Capture the cell that displays the provided text and extract its (X, Y) central coordinate. 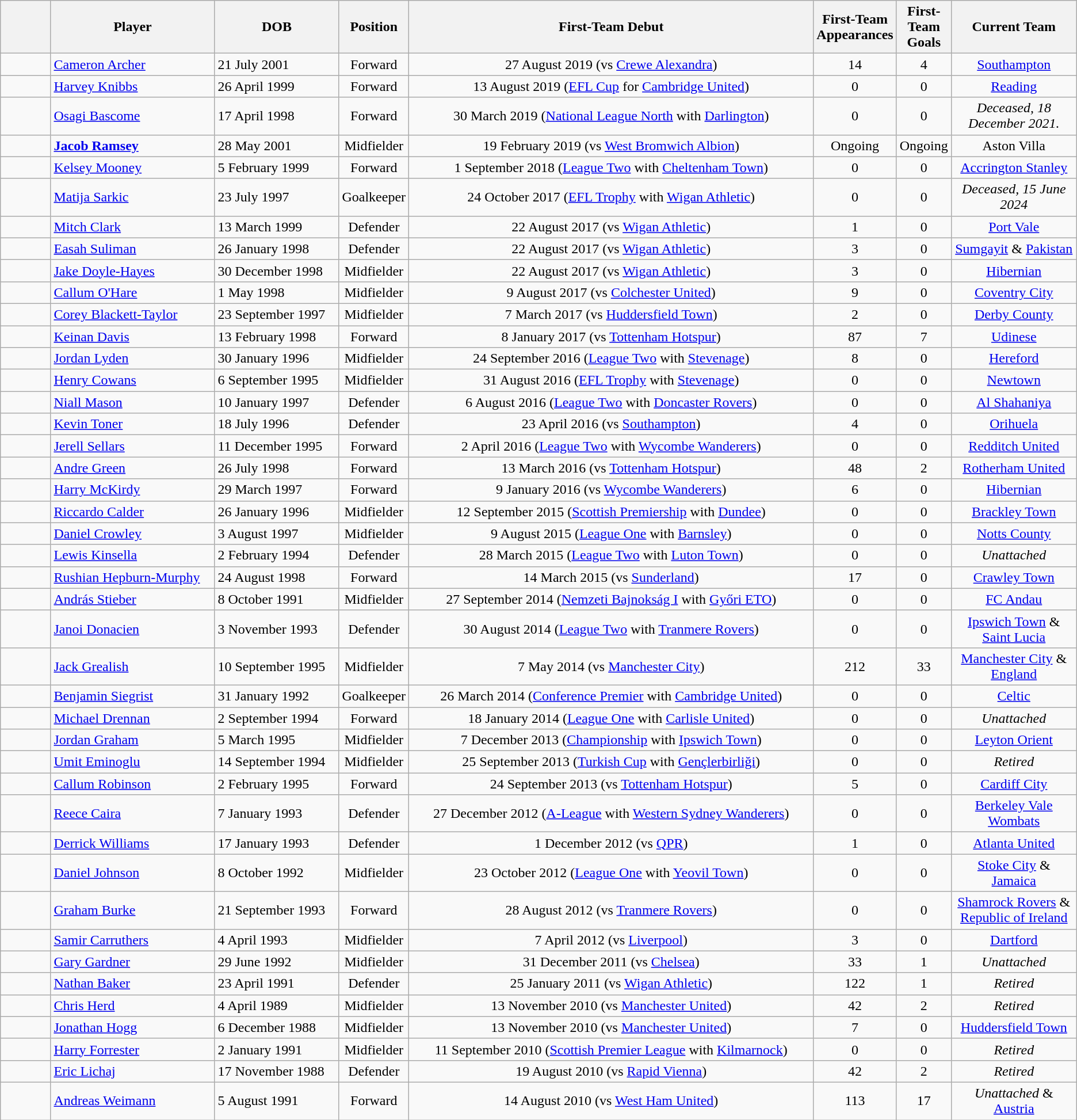
28 March 2015 (League Two with Luton Town) (611, 555)
31 January 1992 (277, 696)
Redditch United (1014, 446)
87 (855, 337)
10 September 1995 (277, 666)
Osagi Bascome (132, 116)
Port Vale (1014, 227)
Jerell Sellars (132, 446)
Jack Grealish (132, 666)
Accrington Stanley (1014, 167)
8 October 1991 (277, 599)
14 September 1994 (277, 762)
12 September 2015 (Scottish Premiership with Dundee) (611, 512)
3 November 1993 (277, 628)
11 September 2010 (Scottish Premier League with Kilmarnock) (611, 1049)
26 January 1998 (277, 249)
Harry McKirdy (132, 490)
Callum Robinson (132, 784)
Michael Drennan (132, 718)
7 March 2017 (vs Huddersfield Town) (611, 314)
Shamrock Rovers & Republic of Ireland (1014, 911)
13 August 2019 (EFL Cup for Cambridge United) (611, 86)
Jordan Lyden (132, 359)
24 September 2016 (League Two with Stevenage) (611, 359)
9 August 2017 (vs Colchester United) (611, 292)
4 April 1993 (277, 940)
8 (855, 359)
5 March 1995 (277, 740)
Cameron Archer (132, 64)
Andre Green (132, 468)
14 March 2015 (vs Sunderland) (611, 577)
Crawley Town (1014, 577)
14 August 2010 (vs West Ham United) (611, 1100)
Rushian Hepburn-Murphy (132, 577)
21 September 1993 (277, 911)
26 July 1998 (277, 468)
5 (855, 784)
10 January 1997 (277, 402)
14 (855, 64)
48 (855, 468)
Gary Gardner (132, 962)
Notts County (1014, 534)
11 December 1995 (277, 446)
Daniel Johnson (132, 873)
212 (855, 666)
Player (132, 27)
26 March 2014 (Conference Premier with Cambridge United) (611, 696)
Deceased, 15 June 2024 (1014, 197)
Eric Lichaj (132, 1071)
7 April 2012 (vs Liverpool) (611, 940)
Cardiff City (1014, 784)
Orihuela (1014, 424)
Henry Cowans (132, 380)
Andreas Weimann (132, 1100)
5 August 1991 (277, 1100)
1 September 2018 (League Two with Cheltenham Town) (611, 167)
Jacob Ramsey (132, 146)
6 September 1995 (277, 380)
27 December 2012 (A-League with Western Sydney Wanderers) (611, 814)
Sumgayit & Pakistan (1014, 249)
3 August 1997 (277, 534)
Jonathan Hogg (132, 1027)
25 September 2013 (Turkish Cup with Gençlerbirliği) (611, 762)
Mitch Clark (132, 227)
31 August 2016 (EFL Trophy with Stevenage) (611, 380)
Benjamin Siegrist (132, 696)
Unattached & Austria (1014, 1100)
2 February 1995 (277, 784)
Umit Eminoglu (132, 762)
Dartford (1014, 940)
7 January 1993 (277, 814)
Kevin Toner (132, 424)
2 January 1991 (277, 1049)
30 December 1998 (277, 271)
9 (855, 292)
9 January 2016 (vs Wycombe Wanderers) (611, 490)
Lewis Kinsella (132, 555)
Southampton (1014, 64)
23 April 2016 (vs Southampton) (611, 424)
Samir Carruthers (132, 940)
Niall Mason (132, 402)
6 (855, 490)
Hereford (1014, 359)
21 July 2001 (277, 64)
Stoke City & Jamaica (1014, 873)
First-Team Appearances (855, 27)
18 July 1996 (277, 424)
Position (374, 27)
1 May 1998 (277, 292)
2 April 2016 (League Two with Wycombe Wanderers) (611, 446)
Nathan Baker (132, 984)
Udinese (1014, 337)
András Stieber (132, 599)
26 January 1996 (277, 512)
28 August 2012 (vs Tranmere Rovers) (611, 911)
Corey Blackett-Taylor (132, 314)
17 January 1993 (277, 843)
113 (855, 1100)
26 April 1999 (277, 86)
Derrick Williams (132, 843)
1 December 2012 (vs QPR) (611, 843)
Matija Sarkic (132, 197)
Derby County (1014, 314)
17 April 1998 (277, 116)
Coventry City (1014, 292)
6 December 1988 (277, 1027)
Daniel Crowley (132, 534)
13 March 2016 (vs Tottenham Hotspur) (611, 468)
Janoi Donacien (132, 628)
9 August 2015 (League One with Barnsley) (611, 534)
Riccardo Calder (132, 512)
6 August 2016 (League Two with Doncaster Rovers) (611, 402)
24 September 2013 (vs Tottenham Hotspur) (611, 784)
Chris Herd (132, 1005)
27 September 2014 (Nemzeti Bajnokság I with Győri ETO) (611, 599)
7 May 2014 (vs Manchester City) (611, 666)
18 January 2014 (League One with Carlisle United) (611, 718)
First-Team Goals (924, 27)
Newtown (1014, 380)
31 December 2011 (vs Chelsea) (611, 962)
Al Shahaniya (1014, 402)
8 January 2017 (vs Tottenham Hotspur) (611, 337)
Celtic (1014, 696)
7 December 2013 (Championship with Ipswich Town) (611, 740)
30 March 2019 (National League North with Darlington) (611, 116)
5 February 1999 (277, 167)
24 October 2017 (EFL Trophy with Wigan Athletic) (611, 197)
29 June 1992 (277, 962)
29 March 1997 (277, 490)
19 August 2010 (vs Rapid Vienna) (611, 1071)
23 September 1997 (277, 314)
25 January 2011 (vs Wigan Athletic) (611, 984)
4 April 1989 (277, 1005)
First-Team Debut (611, 27)
122 (855, 984)
23 April 1991 (277, 984)
17 November 1988 (277, 1071)
Reading (1014, 86)
27 August 2019 (vs Crewe Alexandra) (611, 64)
Easah Suliman (132, 249)
Aston Villa (1014, 146)
Deceased, 18 December 2021. (1014, 116)
23 July 1997 (277, 197)
Rotherham United (1014, 468)
Callum O'Hare (132, 292)
23 October 2012 (League One with Yeovil Town) (611, 873)
8 October 1992 (277, 873)
2 February 1994 (277, 555)
30 August 2014 (League Two with Tranmere Rovers) (611, 628)
Jake Doyle-Hayes (132, 271)
19 February 2019 (vs West Bromwich Albion) (611, 146)
Jordan Graham (132, 740)
FC Andau (1014, 599)
24 August 1998 (277, 577)
2 September 1994 (277, 718)
Reece Caira (132, 814)
13 March 1999 (277, 227)
28 May 2001 (277, 146)
Berkeley Vale Wombats (1014, 814)
13 February 1998 (277, 337)
Manchester City & England (1014, 666)
Huddersfield Town (1014, 1027)
Kelsey Mooney (132, 167)
Brackley Town (1014, 512)
Ipswich Town & Saint Lucia (1014, 628)
Graham Burke (132, 911)
Harry Forrester (132, 1049)
30 January 1996 (277, 359)
Keinan Davis (132, 337)
Atlanta United (1014, 843)
Harvey Knibbs (132, 86)
Current Team (1014, 27)
DOB (277, 27)
Leyton Orient (1014, 740)
